Extract the (x, y) coordinate from the center of the cell holding the provided text.  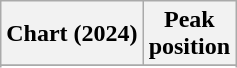
Peakposition (189, 34)
Chart (2024) (72, 34)
